For the text-containing cell, return its midpoint in (X, Y) coordinate format. 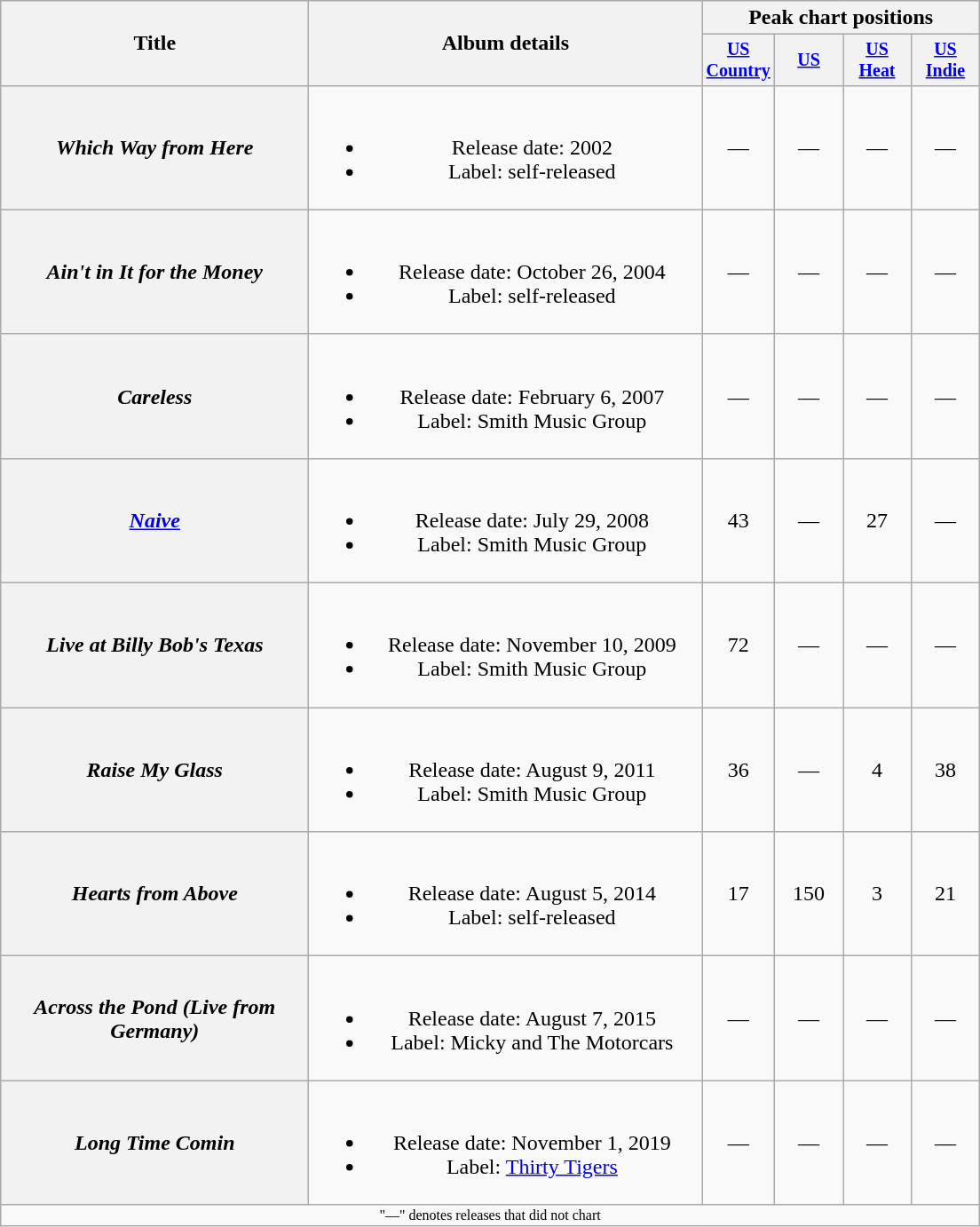
Release date: August 9, 2011Label: Smith Music Group (506, 770)
Hearts from Above (154, 894)
Peak chart positions (842, 18)
Ain't in It for the Money (154, 272)
Raise My Glass (154, 770)
Live at Billy Bob's Texas (154, 645)
4 (877, 770)
USIndie (944, 60)
72 (739, 645)
Album details (506, 44)
"—" denotes releases that did not chart (490, 1215)
Release date: 2002Label: self-released (506, 147)
17 (739, 894)
Release date: November 10, 2009Label: Smith Music Group (506, 645)
150 (810, 894)
Long Time Comin (154, 1143)
27 (877, 520)
Careless (154, 396)
Release date: November 1, 2019Label: Thirty Tigers (506, 1143)
21 (944, 894)
Release date: August 5, 2014Label: self-released (506, 894)
Across the Pond (Live from Germany) (154, 1018)
38 (944, 770)
Title (154, 44)
Release date: July 29, 2008Label: Smith Music Group (506, 520)
USHeat (877, 60)
Release date: August 7, 2015Label: Micky and The Motorcars (506, 1018)
Release date: October 26, 2004Label: self-released (506, 272)
36 (739, 770)
Release date: February 6, 2007Label: Smith Music Group (506, 396)
US (810, 60)
Which Way from Here (154, 147)
43 (739, 520)
Naive (154, 520)
3 (877, 894)
US Country (739, 60)
